Locate the cell with the specified text and output its [x, y] center coordinate. 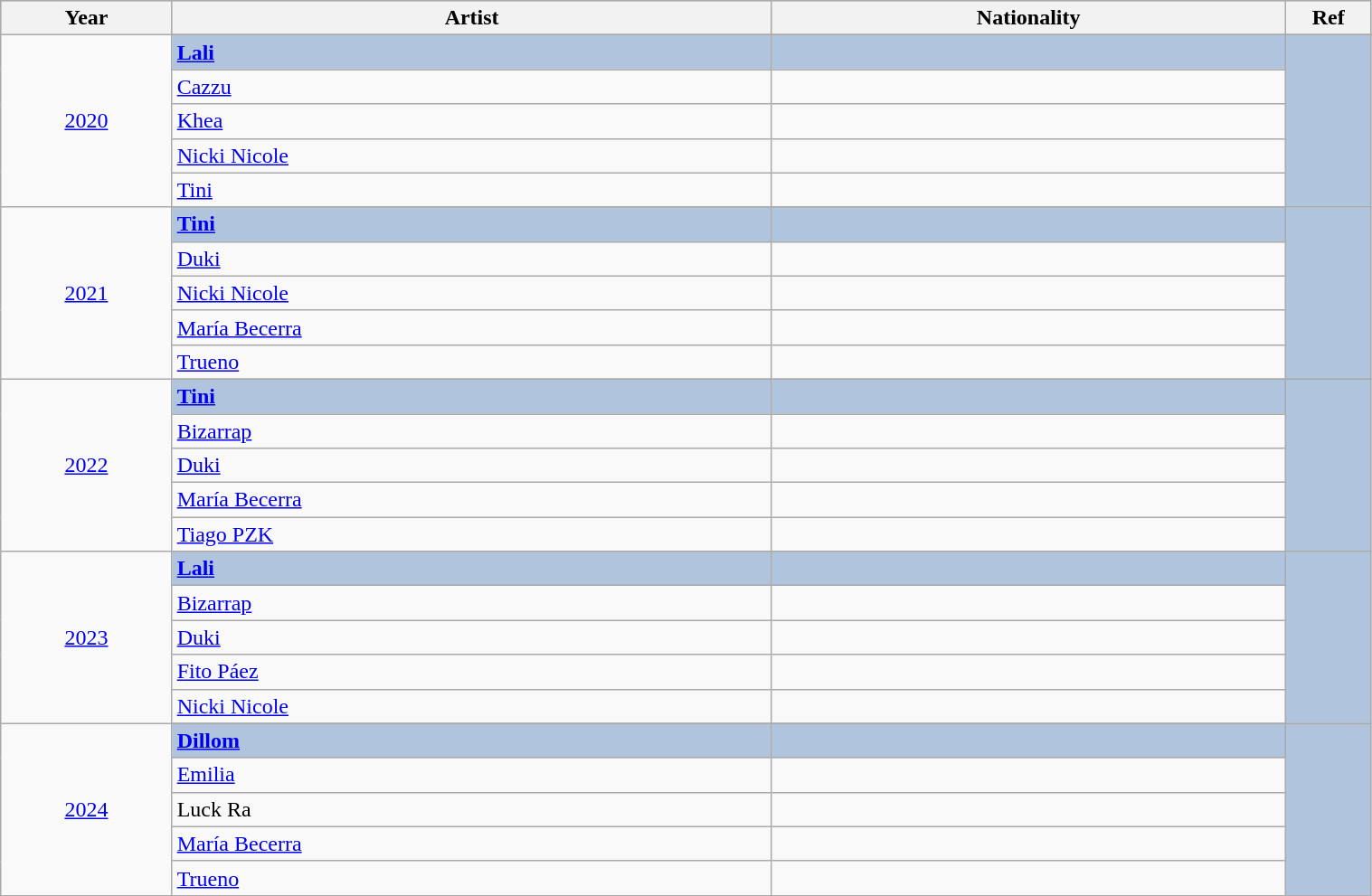
Emilia [472, 775]
Luck Ra [472, 809]
2024 [87, 809]
Cazzu [472, 87]
Nationality [1028, 18]
2021 [87, 293]
Year [87, 18]
Artist [472, 18]
Khea [472, 121]
Ref [1328, 18]
2022 [87, 465]
2020 [87, 121]
Dillom [472, 740]
Fito Páez [472, 672]
Tiago PZK [472, 534]
2023 [87, 637]
